Extract the (X, Y) coordinate from the center of the cell holding the provided text.  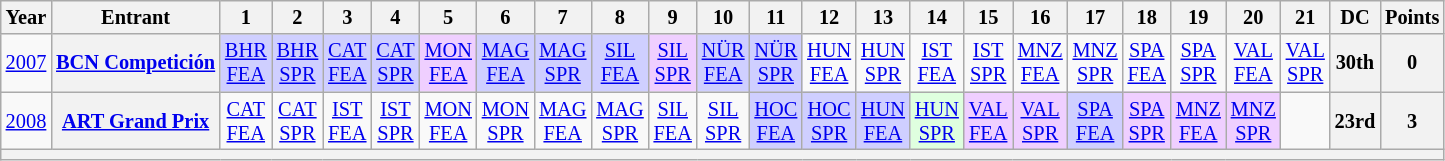
0 (1412, 63)
20 (1254, 17)
23rd (1355, 121)
NÜRFEA (724, 63)
8 (620, 17)
BHRSPR (298, 63)
2008 (26, 121)
Entrant (136, 17)
16 (1040, 17)
ART Grand Prix (136, 121)
2 (298, 17)
9 (673, 17)
21 (1306, 17)
4 (395, 17)
6 (506, 17)
1 (246, 17)
HOCSPR (829, 121)
2007 (26, 63)
19 (1198, 17)
13 (883, 17)
11 (776, 17)
BHRFEA (246, 63)
10 (724, 17)
Points (1412, 17)
30th (1355, 63)
BCN Competición (136, 63)
Year (26, 17)
DC (1355, 17)
HOCFEA (776, 121)
17 (1096, 17)
5 (448, 17)
7 (562, 17)
MONSPR (506, 121)
12 (829, 17)
NÜRSPR (776, 63)
18 (1147, 17)
14 (937, 17)
15 (988, 17)
